Output the [x, y] coordinate of the center of the cell containing the given text.  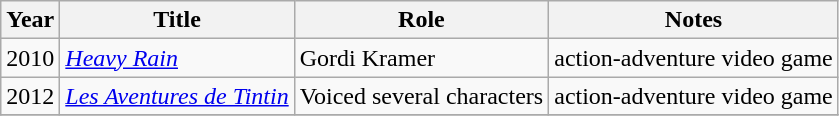
Les Aventures de Tintin [177, 96]
Role [421, 20]
Year [30, 20]
Heavy Rain [177, 58]
Notes [694, 20]
2010 [30, 58]
Voiced several characters [421, 96]
Gordi Kramer [421, 58]
Title [177, 20]
2012 [30, 96]
